Find where the given text appears and provide that cell's center as [X, Y] coordinate. 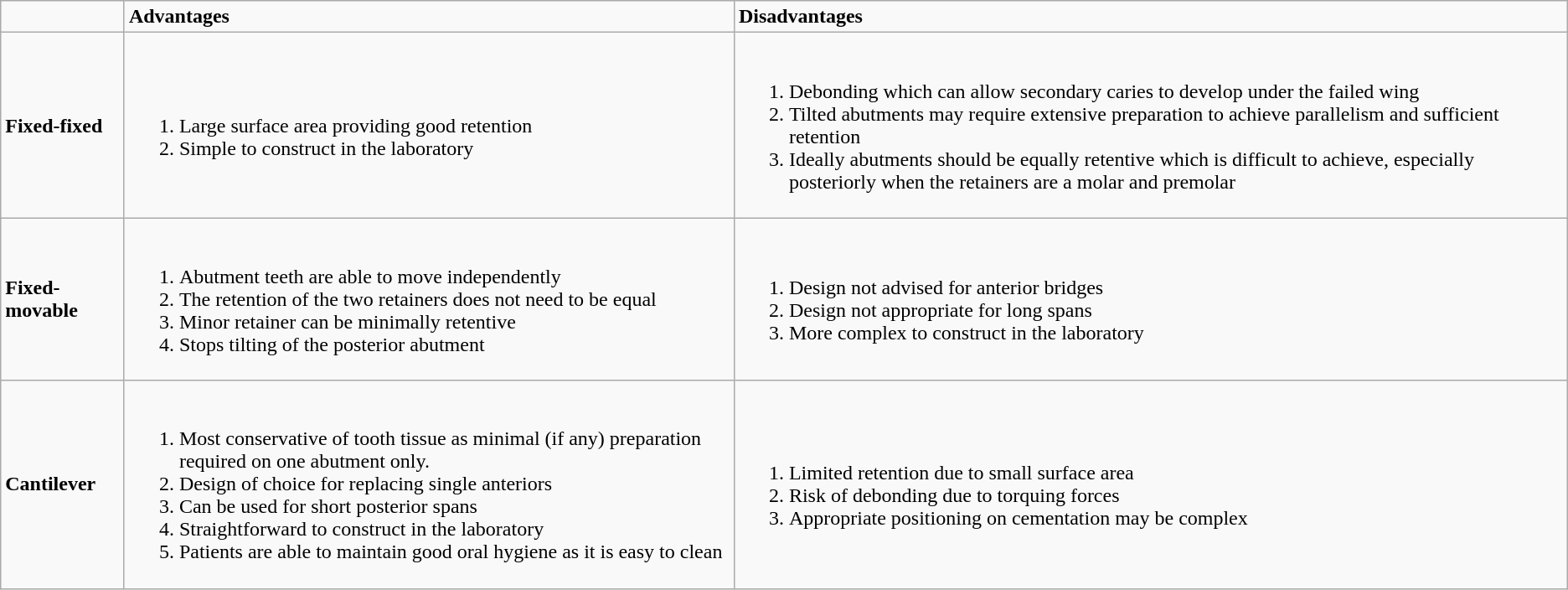
Large surface area providing good retentionSimple to construct in the laboratory [429, 126]
Limited retention due to small surface areaRisk of debonding due to torquing forcesAppropriate positioning on cementation may be complex [1151, 484]
Design not advised for anterior bridgesDesign not appropriate for long spansMore complex to construct in the laboratory [1151, 299]
Fixed-fixed [63, 126]
Advantages [429, 17]
Cantilever [63, 484]
Fixed-movable [63, 299]
Disadvantages [1151, 17]
